Pinpoint the cell where the given text exists, returning its [x, y] midpoint coordinate. 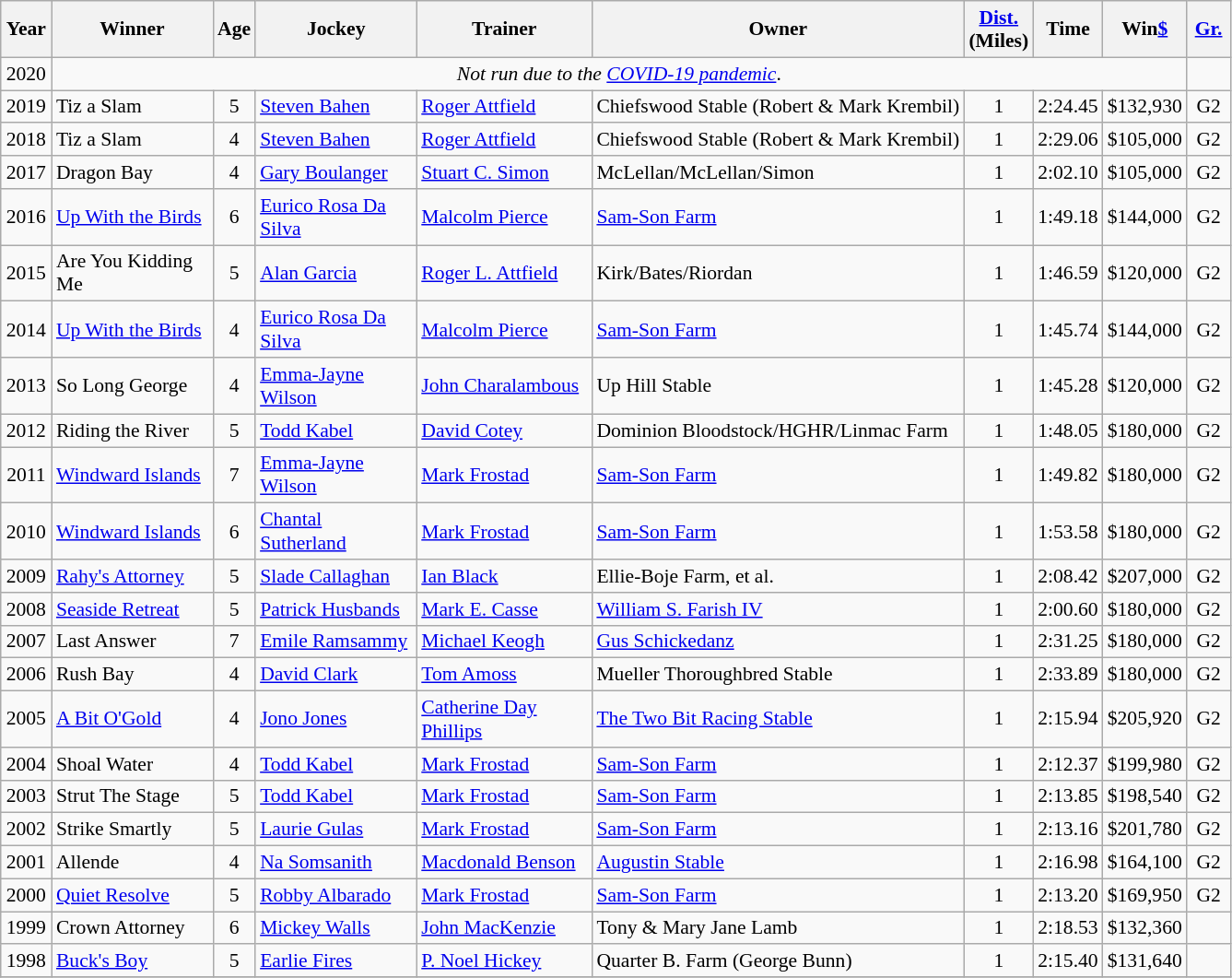
William S. Farish IV [778, 609]
2020 [26, 74]
Rahy's Attorney [133, 576]
2:15.94 [1067, 719]
$131,640 [1144, 961]
$132,930 [1144, 107]
Laurie Gulas [335, 830]
2018 [26, 140]
Shoal Water [133, 764]
John MacKenzie [504, 928]
$207,000 [1144, 576]
Time [1067, 29]
1:45.74 [1067, 330]
Kirk/Bates/Riordan [778, 273]
Augustin Stable [778, 863]
Chantal Sutherland [335, 531]
P. Noel Hickey [504, 961]
1:48.05 [1067, 430]
Jockey [335, 29]
Mickey Walls [335, 928]
1998 [26, 961]
2001 [26, 863]
Michael Keogh [504, 642]
2:33.89 [1067, 675]
1:46.59 [1067, 273]
Win$ [1144, 29]
The Two Bit Racing Stable [778, 719]
2:13.16 [1067, 830]
$205,920 [1144, 719]
Gary Boulanger [335, 172]
2:08.42 [1067, 576]
Last Answer [133, 642]
Seaside Retreat [133, 609]
2:13.20 [1067, 895]
Riding the River [133, 430]
2:00.60 [1067, 609]
1:49.18 [1067, 218]
Year [26, 29]
Ellie-Boje Farm, et al. [778, 576]
2009 [26, 576]
$201,780 [1144, 830]
2:02.10 [1067, 172]
Trainer [504, 29]
Quiet Resolve [133, 895]
Dominion Bloodstock/HGHR/Linmac Farm [778, 430]
2:31.25 [1067, 642]
Mueller Thoroughbred Stable [778, 675]
1:49.82 [1067, 476]
$169,950 [1144, 895]
Strut The Stage [133, 796]
2012 [26, 430]
Winner [133, 29]
Earlie Fires [335, 961]
So Long George [133, 385]
2015 [26, 273]
Quarter B. Farm (George Bunn) [778, 961]
Robby Albarado [335, 895]
Ian Black [504, 576]
David Clark [335, 675]
2007 [26, 642]
David Cotey [504, 430]
2005 [26, 719]
John Charalambous [504, 385]
2:24.45 [1067, 107]
Emile Ramsammy [335, 642]
$164,100 [1144, 863]
2016 [26, 218]
A Bit O'Gold [133, 719]
Age [234, 29]
Not run due to the COVID-19 pandemic. [619, 74]
2:18.53 [1067, 928]
2008 [26, 609]
2002 [26, 830]
Tom Amoss [504, 675]
2010 [26, 531]
$199,980 [1144, 764]
2014 [26, 330]
2019 [26, 107]
2:13.85 [1067, 796]
Up Hill Stable [778, 385]
Alan Garcia [335, 273]
Allende [133, 863]
2013 [26, 385]
1:45.28 [1067, 385]
Crown Attorney [133, 928]
$198,540 [1144, 796]
2000 [26, 895]
2:29.06 [1067, 140]
2004 [26, 764]
2:15.40 [1067, 961]
Dragon Bay [133, 172]
Are You Kidding Me [133, 273]
Patrick Husbands [335, 609]
Owner [778, 29]
2003 [26, 796]
Slade Callaghan [335, 576]
2:16.98 [1067, 863]
Macdonald Benson [504, 863]
Rush Bay [133, 675]
Stuart C. Simon [504, 172]
$132,360 [1144, 928]
Tony & Mary Jane Lamb [778, 928]
Mark E. Casse [504, 609]
Gr. [1209, 29]
2017 [26, 172]
Gus Schickedanz [778, 642]
2006 [26, 675]
Strike Smartly [133, 830]
Buck's Boy [133, 961]
McLellan/McLellan/Simon [778, 172]
Jono Jones [335, 719]
2:12.37 [1067, 764]
Roger L. Attfield [504, 273]
Na Somsanith [335, 863]
1999 [26, 928]
Catherine Day Phillips [504, 719]
Dist. (Miles) [999, 29]
1:53.58 [1067, 531]
2011 [26, 476]
